Locate the cell with the specified text and output its (X, Y) center coordinate. 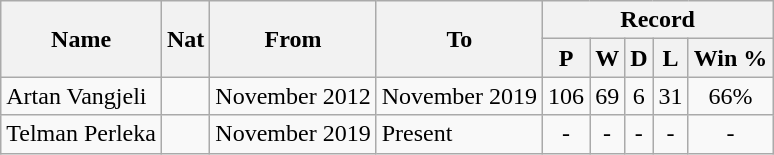
106 (566, 96)
P (566, 58)
L (670, 58)
Win % (730, 58)
31 (670, 96)
Record (658, 20)
From (293, 39)
November 2012 (293, 96)
Present (459, 134)
66% (730, 96)
69 (608, 96)
Nat (185, 39)
Name (82, 39)
D (639, 58)
To (459, 39)
Artan Vangjeli (82, 96)
W (608, 58)
6 (639, 96)
Telman Perleka (82, 134)
